Identify which cell holds the provided text, then report its (X, Y) central coordinate. 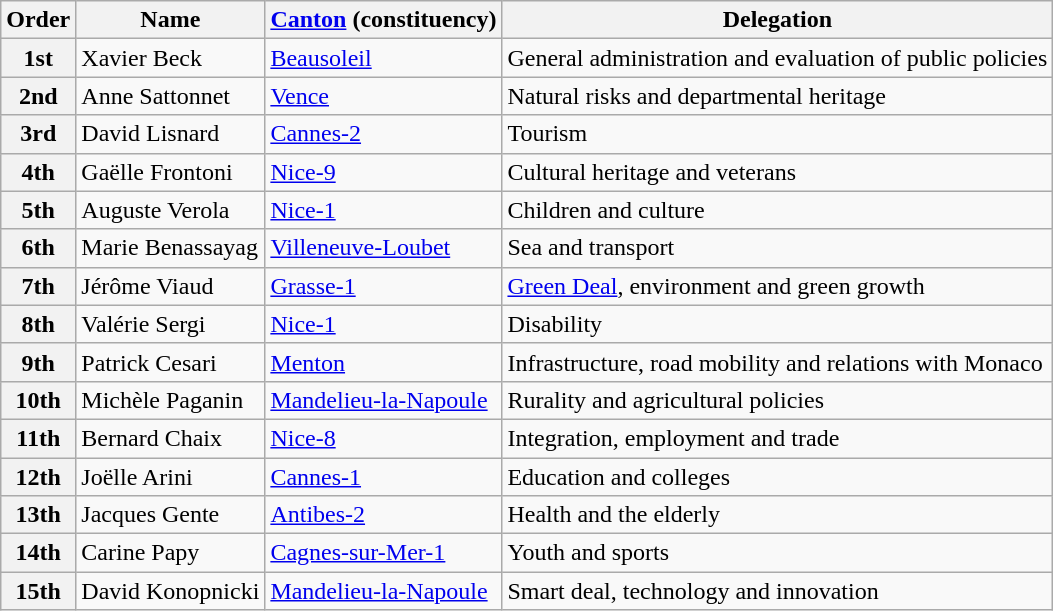
8th (38, 324)
David Konopnicki (170, 591)
10th (38, 400)
7th (38, 286)
General administration and evaluation of public policies (778, 58)
Green Deal, environment and green growth (778, 286)
Cannes-1 (384, 477)
Marie Benassayag (170, 248)
Disability (778, 324)
Menton (384, 362)
Bernard Chaix (170, 438)
Auguste Verola (170, 210)
15th (38, 591)
Carine Papy (170, 553)
Rurality and agricultural policies (778, 400)
Name (170, 20)
4th (38, 172)
Nice-8 (384, 438)
Canton (constituency) (384, 20)
Cultural heritage and veterans (778, 172)
Infrastructure, road mobility and relations with Monaco (778, 362)
13th (38, 515)
Villeneuve-Loubet (384, 248)
Cannes-2 (384, 134)
Joëlle Arini (170, 477)
Children and culture (778, 210)
Sea and transport (778, 248)
Valérie Sergi (170, 324)
Grasse-1 (384, 286)
Antibes-2 (384, 515)
5th (38, 210)
1st (38, 58)
Order (38, 20)
Delegation (778, 20)
6th (38, 248)
11th (38, 438)
Beausoleil (384, 58)
David Lisnard (170, 134)
Xavier Beck (170, 58)
Jérôme Viaud (170, 286)
Anne Sattonnet (170, 96)
14th (38, 553)
Nice-9 (384, 172)
Vence (384, 96)
Patrick Cesari (170, 362)
Natural risks and departmental heritage (778, 96)
Smart deal, technology and innovation (778, 591)
Youth and sports (778, 553)
Integration, employment and trade (778, 438)
Tourism (778, 134)
9th (38, 362)
Jacques Gente (170, 515)
Cagnes-sur-Mer-1 (384, 553)
2nd (38, 96)
12th (38, 477)
Gaëlle Frontoni (170, 172)
Health and the elderly (778, 515)
Education and colleges (778, 477)
3rd (38, 134)
Michèle Paganin (170, 400)
